Provide the [X, Y] coordinate of the cell's center where the given text is located.  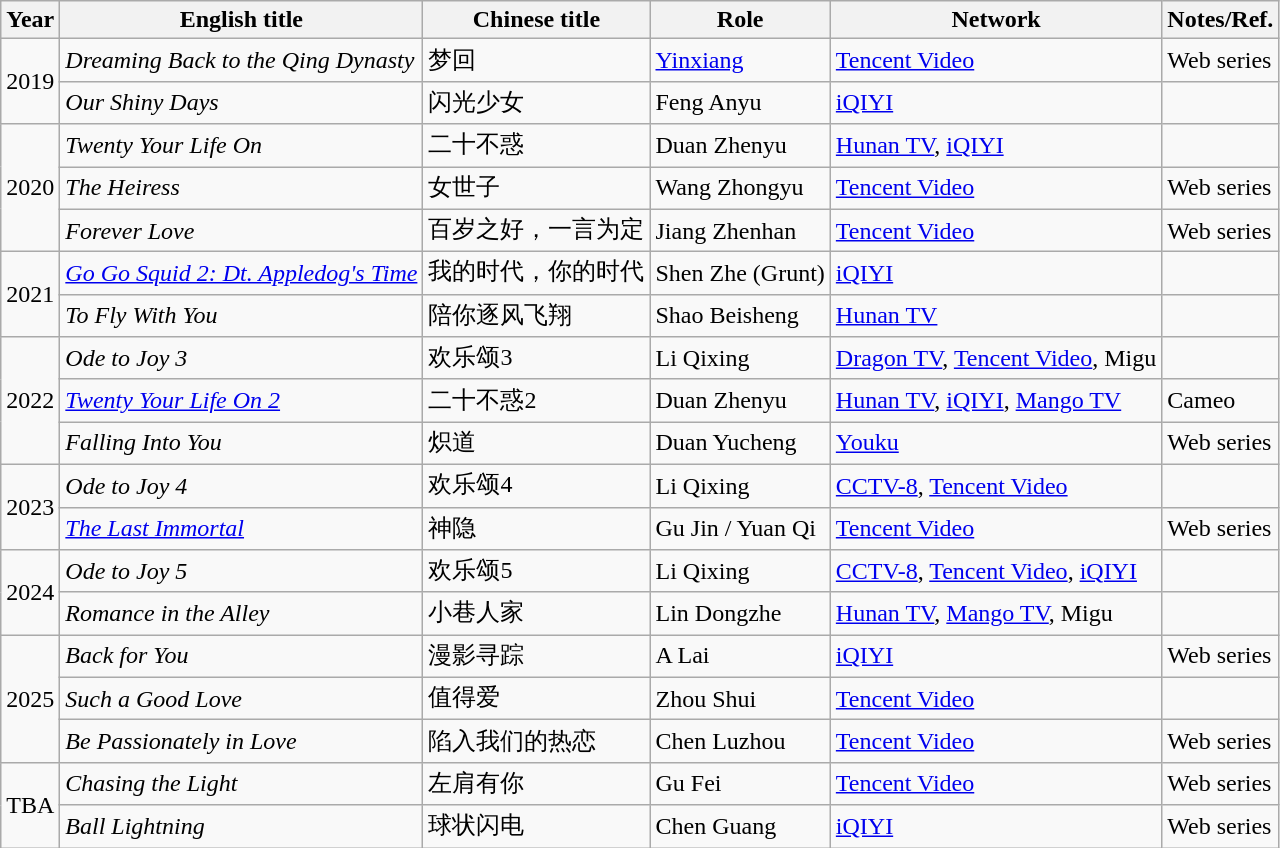
Our Shiny Days [242, 102]
Be Passionately in Love [242, 742]
二十不惑 [536, 146]
Cameo [1220, 400]
Zhou Shui [740, 698]
Dragon TV, Tencent Video, Migu [996, 358]
女世子 [536, 188]
Yinxiang [740, 60]
TBA [30, 804]
Youku [996, 444]
Hunan TV, iQIYI [996, 146]
Hunan TV, Mango TV, Migu [996, 614]
Lin Dongzhe [740, 614]
Chen Guang [740, 826]
Chasing the Light [242, 784]
2020 [30, 188]
漫影寻踪 [536, 656]
Dreaming Back to the Qing Dynasty [242, 60]
百岁之好，一言为定 [536, 230]
小巷人家 [536, 614]
Twenty Your Life On 2 [242, 400]
Such a Good Love [242, 698]
陷入我们的热恋 [536, 742]
2023 [30, 506]
Ode to Joy 4 [242, 486]
炽道 [536, 444]
我的时代，你的时代 [536, 274]
Year [30, 20]
值得爱 [536, 698]
Network [996, 20]
The Heiress [242, 188]
Notes/Ref. [1220, 20]
Romance in the Alley [242, 614]
陪你逐风飞翔 [536, 316]
Chen Luzhou [740, 742]
Role [740, 20]
欢乐颂3 [536, 358]
Ode to Joy 5 [242, 572]
Falling Into You [242, 444]
A Lai [740, 656]
Hunan TV, iQIYI, Mango TV [996, 400]
欢乐颂5 [536, 572]
Duan Yucheng [740, 444]
球状闪电 [536, 826]
闪光少女 [536, 102]
CCTV-8, Tencent Video [996, 486]
CCTV-8, Tencent Video, iQIYI [996, 572]
Go Go Squid 2: Dt. Appledog's Time [242, 274]
Ode to Joy 3 [242, 358]
English title [242, 20]
Gu Fei [740, 784]
Forever Love [242, 230]
梦回 [536, 60]
Jiang Zhenhan [740, 230]
Shen Zhe (Grunt) [740, 274]
Ball Lightning [242, 826]
2019 [30, 82]
Back for You [242, 656]
左肩有你 [536, 784]
Wang Zhongyu [740, 188]
Feng Anyu [740, 102]
To Fly With You [242, 316]
Hunan TV [996, 316]
欢乐颂4 [536, 486]
二十不惑2 [536, 400]
2025 [30, 699]
Shao Beisheng [740, 316]
Gu Jin / Yuan Qi [740, 528]
Twenty Your Life On [242, 146]
2021 [30, 294]
2022 [30, 401]
Chinese title [536, 20]
神隐 [536, 528]
The Last Immortal [242, 528]
2024 [30, 592]
